Determine the (X, Y) coordinate at the center of the cell enclosing the given text.  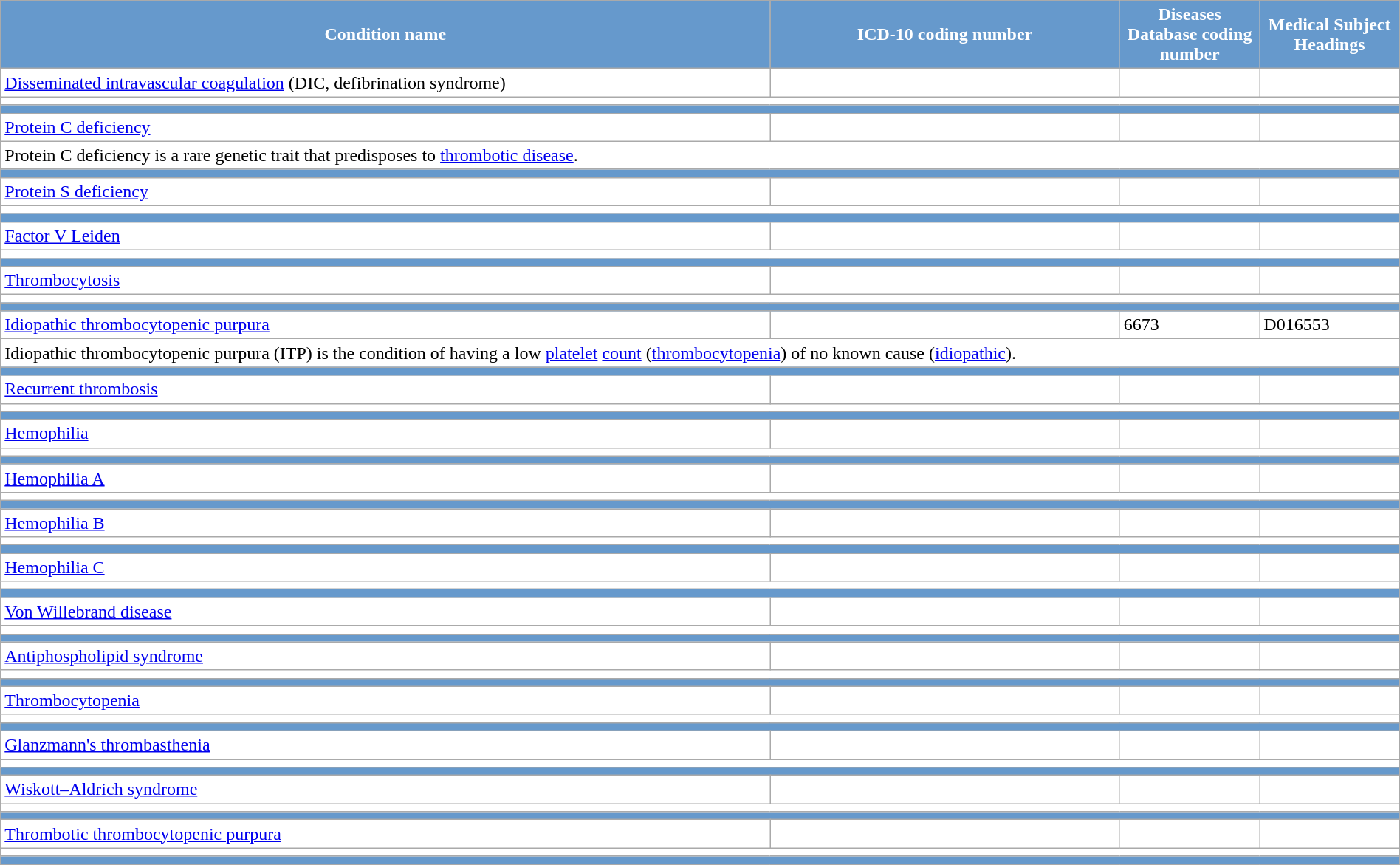
Idiopathic thrombocytopenic purpura (385, 325)
Protein C deficiency (385, 127)
Wiskott–Aldrich syndrome (385, 790)
Thrombotic thrombocytopenic purpura (385, 834)
Glanzmann's thrombasthenia (385, 745)
Condition name (385, 35)
Idiopathic thrombocytopenic purpura (ITP) is the condition of having a low platelet count (thrombocytopenia) of no known cause (idiopathic). (700, 353)
Hemophilia A (385, 478)
Hemophilia (385, 434)
Disseminated intravascular coagulation (DIC, defibrination syndrome) (385, 83)
Protein S deficiency (385, 191)
D016553 (1329, 325)
Protein C deficiency is a rare genetic trait that predisposes to thrombotic disease. (700, 155)
Diseases Database coding number (1189, 35)
Antiphospholipid syndrome (385, 656)
Recurrent thrombosis (385, 389)
ICD-10 coding number (945, 35)
Medical Subject Headings (1329, 35)
6673 (1189, 325)
Thrombocytopenia (385, 700)
Factor V Leiden (385, 236)
Hemophilia C (385, 567)
Thrombocytosis (385, 281)
Hemophilia B (385, 522)
Von Willebrand disease (385, 612)
